Capture the cell that displays the provided text and extract its [X, Y] central coordinate. 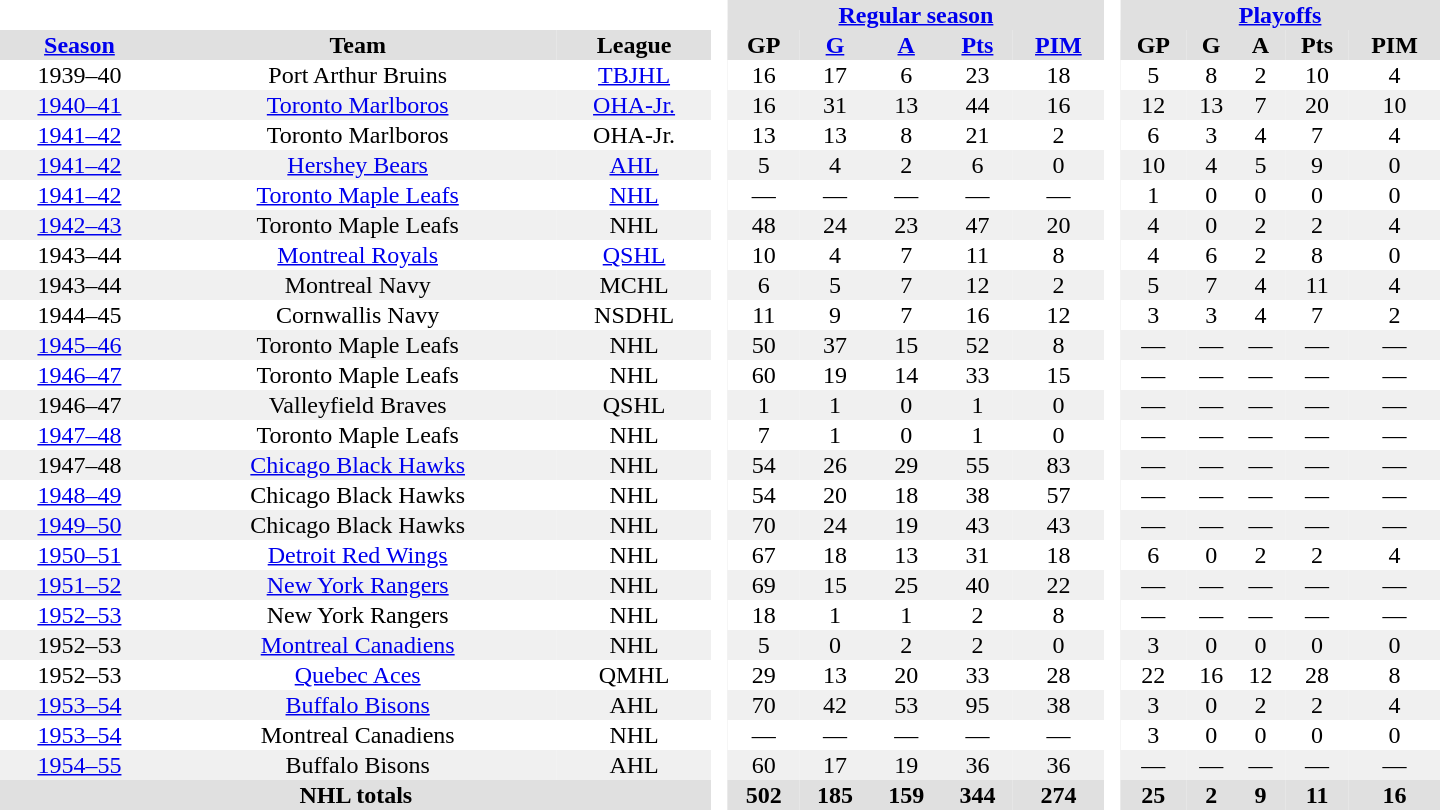
Regular season [916, 15]
40 [978, 585]
1948–49 [80, 495]
Montreal Royals [358, 255]
Season [80, 45]
47 [978, 225]
185 [834, 795]
14 [906, 375]
Cornwallis Navy [358, 315]
42 [834, 705]
44 [978, 105]
1950–51 [80, 555]
Quebec Aces [358, 675]
Montreal Navy [358, 285]
QMHL [634, 675]
Hershey Bears [358, 165]
69 [764, 585]
502 [764, 795]
1939–40 [80, 75]
57 [1058, 495]
Detroit Red Wings [358, 555]
NHL totals [356, 795]
1944–45 [80, 315]
159 [906, 795]
1945–46 [80, 345]
83 [1058, 465]
TBJHL [634, 75]
NSDHL [634, 315]
League [634, 45]
1951–52 [80, 585]
52 [978, 345]
1942–43 [80, 225]
1940–41 [80, 105]
1954–55 [80, 765]
37 [834, 345]
Team [358, 45]
67 [764, 555]
53 [906, 705]
21 [978, 135]
Port Arthur Bruins [358, 75]
Playoffs [1280, 15]
48 [764, 225]
26 [834, 465]
MCHL [634, 285]
55 [978, 465]
1949–50 [80, 525]
Valleyfield Braves [358, 405]
95 [978, 705]
344 [978, 795]
274 [1058, 795]
50 [764, 345]
